Scan for the cell matching the given text and deliver its (x, y) coordinate at center. 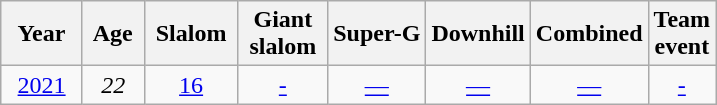
Giant slalom (283, 34)
Combined (589, 34)
Downhill (478, 34)
22 (113, 85)
Slalom (191, 34)
Age (113, 34)
Super-G (377, 34)
Year (42, 34)
Teamevent (682, 34)
16 (191, 85)
2021 (42, 85)
